Extract the (x, y) coordinate from the center of the cell holding the provided text.  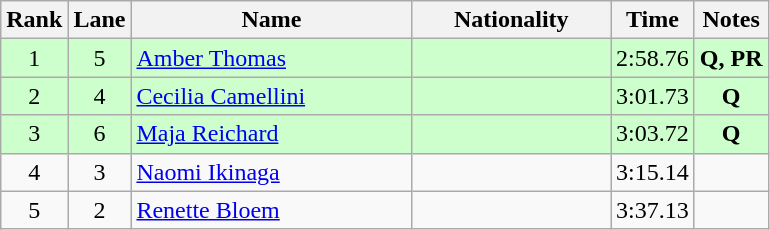
3:01.73 (653, 96)
2:58.76 (653, 58)
3:15.14 (653, 172)
Renette Bloem (272, 210)
Rank (34, 20)
Cecilia Camellini (272, 96)
Naomi Ikinaga (272, 172)
Notes (731, 20)
Q, PR (731, 58)
Maja Reichard (272, 134)
3:37.13 (653, 210)
Nationality (512, 20)
Time (653, 20)
Lane (100, 20)
Amber Thomas (272, 58)
6 (100, 134)
3:03.72 (653, 134)
Name (272, 20)
1 (34, 58)
